Identify which cell holds the provided text, then report its [x, y] central coordinate. 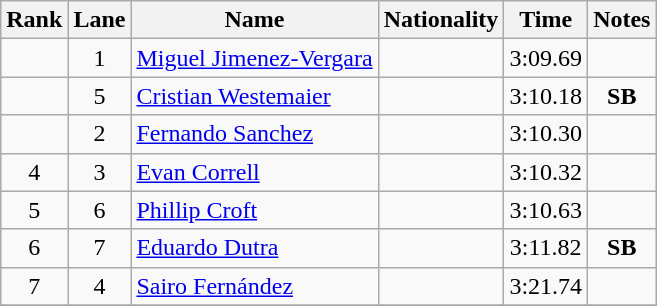
Rank [34, 20]
Notes [622, 20]
Name [254, 20]
2 [100, 134]
3:09.69 [546, 58]
3 [100, 172]
3:10.18 [546, 96]
Miguel Jimenez-Vergara [254, 58]
Lane [100, 20]
Nationality [441, 20]
Phillip Croft [254, 210]
Cristian Westemaier [254, 96]
Eduardo Dutra [254, 248]
3:10.63 [546, 210]
3:10.30 [546, 134]
3:11.82 [546, 248]
1 [100, 58]
3:10.32 [546, 172]
Time [546, 20]
Sairo Fernández [254, 286]
Fernando Sanchez [254, 134]
Evan Correll [254, 172]
3:21.74 [546, 286]
